Detect which cell encompasses the target text, then output its [x, y] center coordinate. 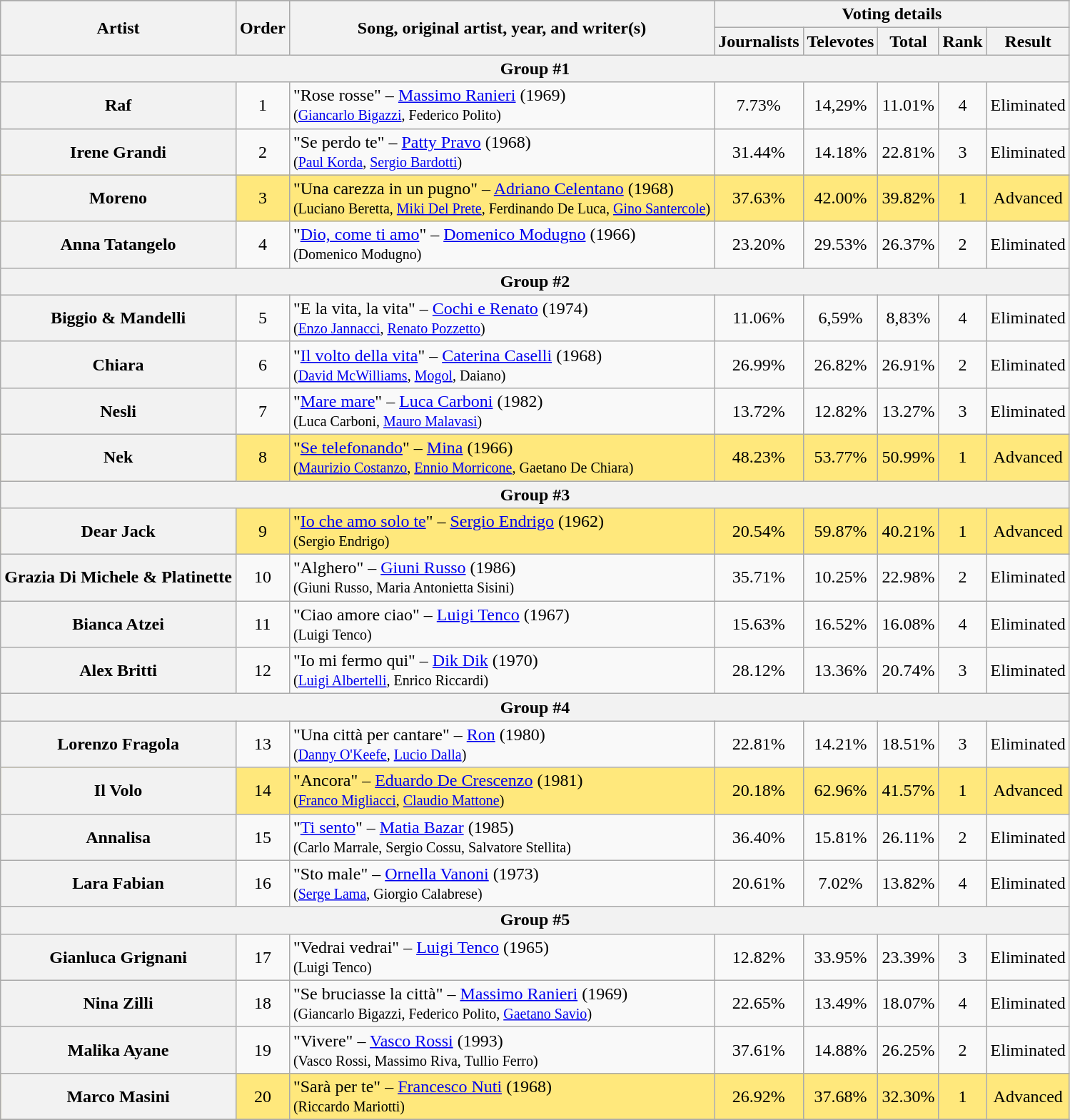
15.81% [841, 837]
22.98% [908, 578]
20.61% [759, 884]
36.40% [759, 837]
11 [263, 624]
26.11% [908, 837]
41.57% [908, 791]
Gianluca Grignani [118, 957]
28.12% [759, 671]
11.01% [908, 106]
6,59% [841, 318]
14 [263, 791]
22.65% [759, 1004]
18 [263, 1004]
Televotes [841, 41]
42.00% [841, 198]
14.88% [841, 1049]
26.91% [908, 364]
20.18% [759, 791]
20.74% [908, 671]
14.18% [841, 151]
Result [1028, 41]
23.39% [908, 957]
6 [263, 364]
"Alghero" – Giuni Russo (1986)(Giuni Russo, Maria Antonietta Sisini) [501, 578]
Nek [118, 457]
"Sto male" – Ornella Vanoni (1973)(Serge Lama, Giorgio Calabrese) [501, 884]
"Mare mare" – Luca Carboni (1982)(Luca Carboni, Mauro Malavasi) [501, 411]
Total [908, 41]
5 [263, 318]
7.02% [841, 884]
Dear Jack [118, 531]
"Se bruciasse la città" – Massimo Ranieri (1969)(Giancarlo Bigazzi, Federico Polito, Gaetano Savio) [501, 1004]
13.27% [908, 411]
"Ancora" – Eduardo De Crescenzo (1981)(Franco Migliacci, Claudio Mattone) [501, 791]
16.52% [841, 624]
Group #4 [535, 707]
16.08% [908, 624]
Annalisa [118, 837]
20 [263, 1096]
Anna Tatangelo [118, 244]
"Una carezza in un pugno" – Adriano Celentano (1968)(Luciano Beretta, Miki Del Prete, Ferdinando De Luca, Gino Santercole) [501, 198]
17 [263, 957]
8 [263, 457]
50.99% [908, 457]
14.21% [841, 744]
20.54% [759, 531]
Song, original artist, year, and writer(s) [501, 28]
13.36% [841, 671]
"Se telefonando" – Mina (1966)(Maurizio Costanzo, Ennio Morricone, Gaetano De Chiara) [501, 457]
Lorenzo Fragola [118, 744]
35.71% [759, 578]
31.44% [759, 151]
"Io che amo solo te" – Sergio Endrigo (1962)(Sergio Endrigo) [501, 531]
26.37% [908, 244]
"Se perdo te" – Patty Pravo (1968)(Paul Korda, Sergio Bardotti) [501, 151]
39.82% [908, 198]
Group #1 [535, 69]
Raf [118, 106]
Biggio & Mandelli [118, 318]
53.77% [841, 457]
Order [263, 28]
12 [263, 671]
15.63% [759, 624]
Group #2 [535, 281]
"E la vita, la vita" – Cochi e Renato (1974)(Enzo Jannacci, Renato Pozzetto) [501, 318]
40.21% [908, 531]
Marco Masini [118, 1096]
59.87% [841, 531]
14,29% [841, 106]
Alex Britti [118, 671]
Artist [118, 28]
Chiara [118, 364]
26.25% [908, 1049]
11.06% [759, 318]
13.72% [759, 411]
Malika Ayane [118, 1049]
26.82% [841, 364]
13.82% [908, 884]
13.49% [841, 1004]
7 [263, 411]
48.23% [759, 457]
"Ti sento" – Matia Bazar (1985)(Carlo Marrale, Sergio Cossu, Salvatore Stellita) [501, 837]
18.07% [908, 1004]
8,83% [908, 318]
19 [263, 1049]
37.61% [759, 1049]
33.95% [841, 957]
Irene Grandi [118, 151]
Il Volo [118, 791]
"Vedrai vedrai" – Luigi Tenco (1965)(Luigi Tenco) [501, 957]
32.30% [908, 1096]
Nina Zilli [118, 1004]
23.20% [759, 244]
Bianca Atzei [118, 624]
Group #5 [535, 920]
29.53% [841, 244]
Grazia Di Michele & Platinette [118, 578]
10 [263, 578]
Lara Fabian [118, 884]
Moreno [118, 198]
10.25% [841, 578]
16 [263, 884]
Nesli [118, 411]
Group #3 [535, 495]
15 [263, 837]
7.73% [759, 106]
Voting details [892, 14]
9 [263, 531]
"Vivere" – Vasco Rossi (1993)(Vasco Rossi, Massimo Riva, Tullio Ferro) [501, 1049]
"Dio, come ti amo" – Domenico Modugno (1966)(Domenico Modugno) [501, 244]
Rank [962, 41]
13 [263, 744]
"Sarà per te" – Francesco Nuti (1968)(Riccardo Mariotti) [501, 1096]
18.51% [908, 744]
"Io mi fermo qui" – Dik Dik (1970)(Luigi Albertelli, Enrico Riccardi) [501, 671]
62.96% [841, 791]
"Una città per cantare" – Ron (1980)(Danny O'Keefe, Lucio Dalla) [501, 744]
Journalists [759, 41]
"Il volto della vita" – Caterina Caselli (1968)(David McWilliams, Mogol, Daiano) [501, 364]
37.63% [759, 198]
"Rose rosse" – Massimo Ranieri (1969)(Giancarlo Bigazzi, Federico Polito) [501, 106]
"Ciao amore ciao" – Luigi Tenco (1967)(Luigi Tenco) [501, 624]
26.92% [759, 1096]
26.99% [759, 364]
37.68% [841, 1096]
